Capture the cell that displays the provided text and extract its (X, Y) central coordinate. 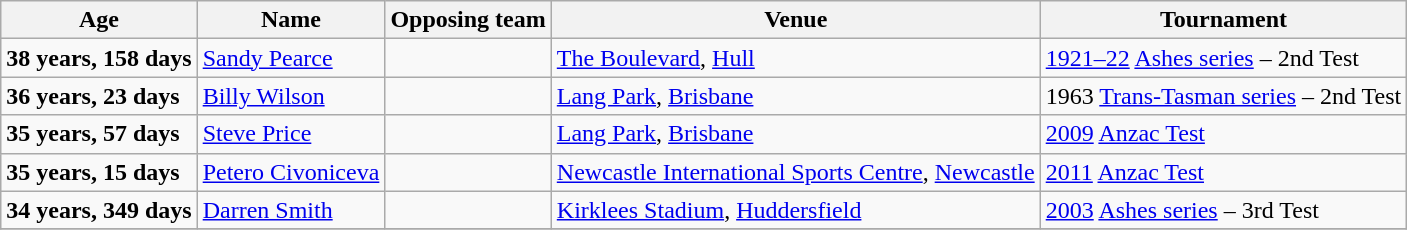
2011 Anzac Test (1224, 172)
1963 Trans-Tasman series – 2nd Test (1224, 96)
Venue (796, 20)
2003 Ashes series – 3rd Test (1224, 210)
36 years, 23 days (99, 96)
Petero Civoniceva (291, 172)
Name (291, 20)
38 years, 158 days (99, 58)
Billy Wilson (291, 96)
Opposing team (468, 20)
Newcastle International Sports Centre, Newcastle (796, 172)
Tournament (1224, 20)
35 years, 57 days (99, 134)
Sandy Pearce (291, 58)
2009 Anzac Test (1224, 134)
34 years, 349 days (99, 210)
35 years, 15 days (99, 172)
Kirklees Stadium, Huddersfield (796, 210)
1921–22 Ashes series – 2nd Test (1224, 58)
Darren Smith (291, 210)
The Boulevard, Hull (796, 58)
Steve Price (291, 134)
Age (99, 20)
